Capture the cell that displays the provided text and extract its [x, y] central coordinate. 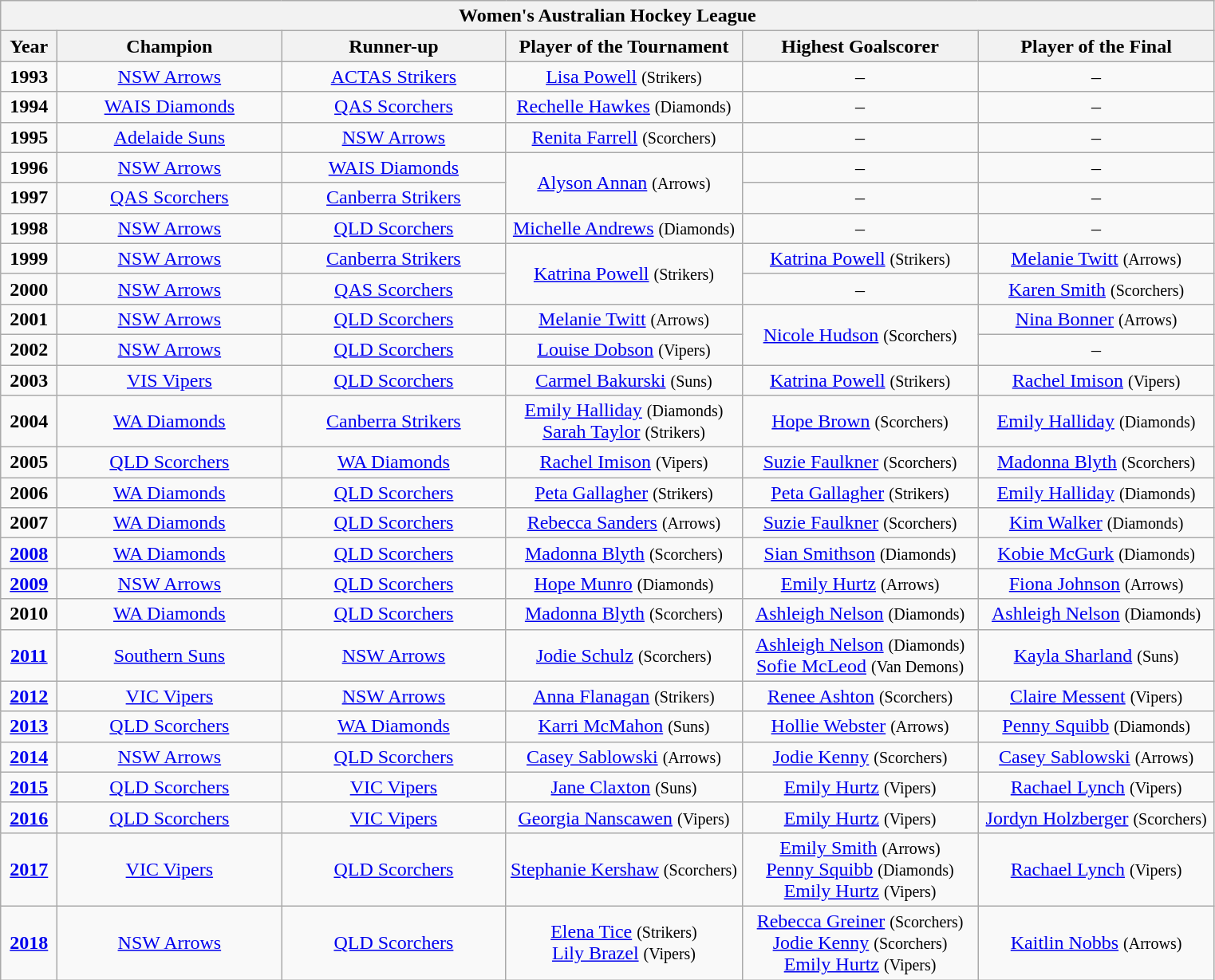
Lisa Powell (Strikers) [624, 77]
2000 [29, 289]
Renee Ashton (Scorchers) [860, 696]
Karen Smith (Scorchers) [1096, 289]
2015 [29, 787]
Anna Flanagan (Strikers) [624, 696]
Jane Claxton (Suns) [624, 787]
Karri McMahon (Suns) [624, 726]
Nicole Hudson (Scorchers) [860, 334]
2002 [29, 349]
Adelaide Suns [169, 137]
2006 [29, 493]
Player of the Tournament [624, 46]
1999 [29, 258]
2007 [29, 523]
Jordyn Holzberger (Scorchers) [1096, 817]
Rebecca Sanders (Arrows) [624, 523]
Women's Australian Hockey League [608, 16]
2009 [29, 584]
2013 [29, 726]
Year [29, 46]
Rechelle Hawkes (Diamonds) [624, 107]
Alyson Annan (Arrows) [624, 183]
Kobie McGurk (Diamonds) [1096, 553]
Kim Walker (Diamonds) [1096, 523]
Renita Farrell (Scorchers) [624, 137]
Jodie Schulz (Scorchers) [624, 655]
Hope Munro (Diamonds) [624, 584]
1995 [29, 137]
2005 [29, 462]
Claire Messent (Vipers) [1096, 696]
Southern Suns [169, 655]
Runner-up [394, 46]
Sian Smithson (Diamonds) [860, 553]
Highest Goalscorer [860, 46]
1998 [29, 228]
Kaitlin Nobbs (Arrows) [1096, 943]
2008 [29, 553]
Hollie Webster (Arrows) [860, 726]
Emily Smith (Arrows)Penny Squibb (Diamonds)Emily Hurtz (Vipers) [860, 869]
Louise Dobson (Vipers) [624, 349]
Rebecca Greiner (Scorchers)Jodie Kenny (Scorchers)Emily Hurtz (Vipers) [860, 943]
Fiona Johnson (Arrows) [1096, 584]
Georgia Nanscawen (Vipers) [624, 817]
Carmel Bakurski (Suns) [624, 380]
Kayla Sharland (Suns) [1096, 655]
Stephanie Kershaw (Scorchers) [624, 869]
1997 [29, 198]
Penny Squibb (Diamonds) [1096, 726]
Michelle Andrews (Diamonds) [624, 228]
2016 [29, 817]
2004 [29, 421]
Emily Hurtz (Arrows) [860, 584]
Elena Tice (Strikers)Lily Brazel (Vipers) [624, 943]
Hope Brown (Scorchers) [860, 421]
Nina Bonner (Arrows) [1096, 319]
2014 [29, 757]
2011 [29, 655]
2010 [29, 614]
VIS Vipers [169, 380]
Player of the Final [1096, 46]
Emily Halliday (Diamonds)Sarah Taylor (Strikers) [624, 421]
2012 [29, 696]
Jodie Kenny (Scorchers) [860, 757]
2003 [29, 380]
ACTAS Strikers [394, 77]
2018 [29, 943]
Ashleigh Nelson (Diamonds)Sofie McLeod (Van Demons) [860, 655]
1996 [29, 167]
1993 [29, 77]
Champion [169, 46]
2001 [29, 319]
1994 [29, 107]
2017 [29, 869]
